For the text-containing cell, return its midpoint in [X, Y] coordinate format. 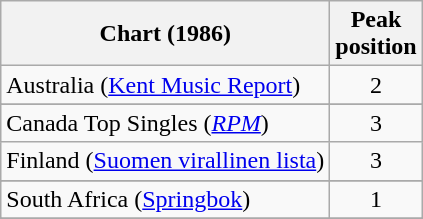
Canada Top Singles (RPM) [166, 123]
2 [376, 85]
Finland (Suomen virallinen lista) [166, 161]
Chart (1986) [166, 34]
1 [376, 199]
Australia (Kent Music Report) [166, 85]
South Africa (Springbok) [166, 199]
Peakposition [376, 34]
